Provide the [X, Y] coordinate of the cell's center where the given text is located.  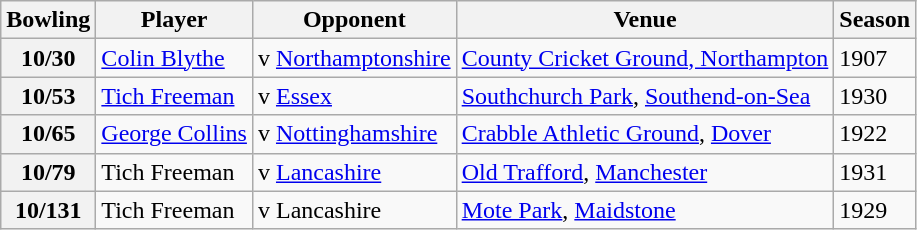
1922 [875, 134]
Player [174, 20]
Mote Park, Maidstone [645, 210]
Bowling [48, 20]
Venue [645, 20]
10/79 [48, 172]
v Essex [354, 96]
10/65 [48, 134]
10/131 [48, 210]
Season [875, 20]
County Cricket Ground, Northampton [645, 58]
v Nottinghamshire [354, 134]
George Collins [174, 134]
Crabble Athletic Ground, Dover [645, 134]
Old Trafford, Manchester [645, 172]
1931 [875, 172]
1907 [875, 58]
1930 [875, 96]
1929 [875, 210]
10/53 [48, 96]
Southchurch Park, Southend-on-Sea [645, 96]
v Northamptonshire [354, 58]
10/30 [48, 58]
Opponent [354, 20]
Colin Blythe [174, 58]
